Pinpoint the cell where the given text exists, returning its [X, Y] midpoint coordinate. 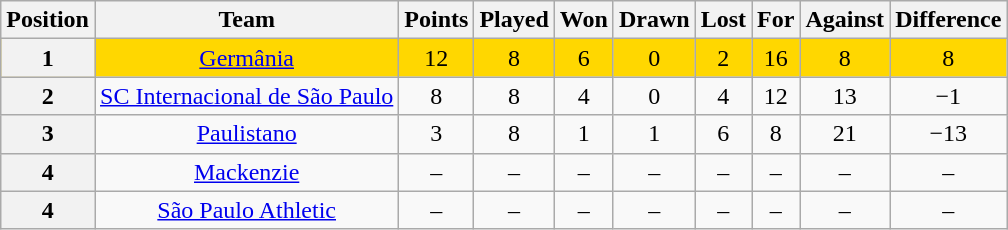
16 [776, 58]
Points [436, 20]
21 [845, 134]
Played [514, 20]
−13 [948, 134]
SC Internacional de São Paulo [246, 96]
Paulistano [246, 134]
Mackenzie [246, 172]
Team [246, 20]
Won [584, 20]
13 [845, 96]
Lost [723, 20]
For [776, 20]
Drawn [654, 20]
Position [48, 20]
Difference [948, 20]
−1 [948, 96]
Against [845, 20]
Germânia [246, 58]
São Paulo Athletic [246, 210]
